Locate the cell with the specified text and output its (x, y) center coordinate. 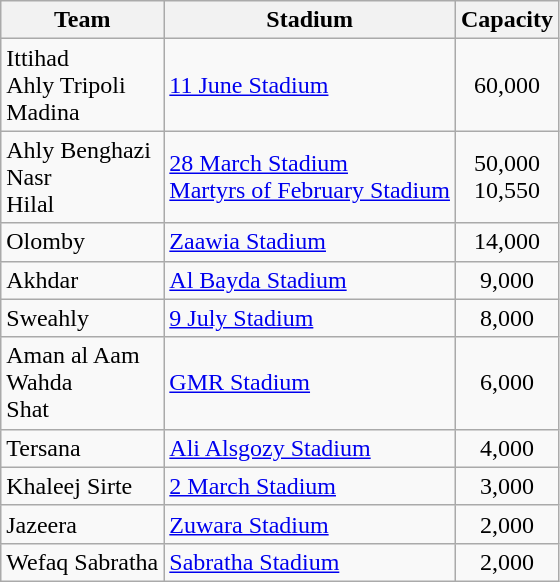
11 June Stadium (310, 85)
Tersana (82, 448)
Sabratha Stadium (310, 562)
Zaawia Stadium (310, 242)
Zuwara Stadium (310, 524)
Team (82, 20)
9,000 (506, 280)
Akhdar (82, 280)
Stadium (310, 20)
9 July Stadium (310, 318)
50,00010,550 (506, 177)
IttihadAhly TripoliMadina (82, 85)
GMR Stadium (310, 383)
Ahly BenghaziNasrHilal (82, 177)
3,000 (506, 486)
2 March Stadium (310, 486)
Aman al AamWahdaShat (82, 383)
Wefaq Sabratha (82, 562)
14,000 (506, 242)
Al Bayda Stadium (310, 280)
Khaleej Sirte (82, 486)
60,000 (506, 85)
Jazeera (82, 524)
Sweahly (82, 318)
Ali Alsgozy Stadium (310, 448)
6,000 (506, 383)
Olomby (82, 242)
Capacity (506, 20)
8,000 (506, 318)
4,000 (506, 448)
28 March StadiumMartyrs of February Stadium (310, 177)
